Identify which cell holds the provided text, then report its [x, y] central coordinate. 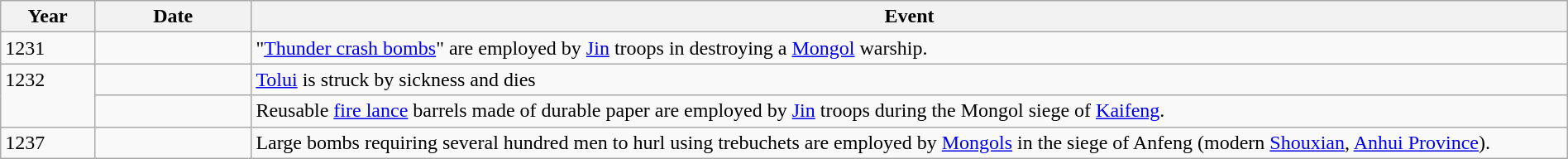
Large bombs requiring several hundred men to hurl using trebuchets are employed by Mongols in the siege of Anfeng (modern Shouxian, Anhui Province). [910, 142]
Year [48, 17]
Reusable fire lance barrels made of durable paper are employed by Jin troops during the Mongol siege of Kaifeng. [910, 111]
1232 [48, 95]
"Thunder crash bombs" are employed by Jin troops in destroying a Mongol warship. [910, 48]
Event [910, 17]
Date [172, 17]
Tolui is struck by sickness and dies [910, 79]
1231 [48, 48]
1237 [48, 142]
